From the cell containing the given text, extract its center point as [X, Y] coordinate. 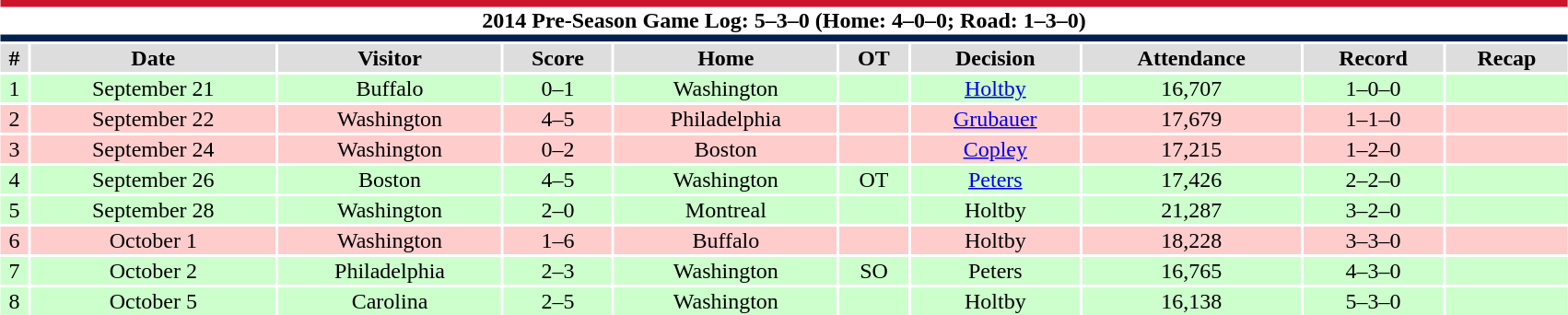
September 22 [153, 119]
8 [15, 301]
1–0–0 [1373, 88]
6 [15, 240]
September 21 [153, 88]
1–6 [558, 240]
September 28 [153, 210]
3–2–0 [1373, 210]
4–3–0 [1373, 271]
16,765 [1191, 271]
2–3 [558, 271]
Visitor [389, 58]
2–5 [558, 301]
3–3–0 [1373, 240]
October 5 [153, 301]
Home [726, 58]
2–0 [558, 210]
Copley [995, 149]
21,287 [1191, 210]
1 [15, 88]
Montreal [726, 210]
16,138 [1191, 301]
5–3–0 [1373, 301]
2014 Pre-Season Game Log: 5–3–0 (Home: 4–0–0; Road: 1–3–0) [784, 20]
# [15, 58]
0–2 [558, 149]
2–2–0 [1373, 180]
4 [15, 180]
1–1–0 [1373, 119]
Date [153, 58]
Grubauer [995, 119]
Recap [1507, 58]
Record [1373, 58]
September 24 [153, 149]
17,215 [1191, 149]
17,679 [1191, 119]
1–2–0 [1373, 149]
16,707 [1191, 88]
18,228 [1191, 240]
3 [15, 149]
0–1 [558, 88]
7 [15, 271]
October 1 [153, 240]
17,426 [1191, 180]
Decision [995, 58]
Score [558, 58]
Attendance [1191, 58]
SO [873, 271]
5 [15, 210]
Carolina [389, 301]
2 [15, 119]
September 26 [153, 180]
October 2 [153, 271]
